Scan for the cell matching the given text and deliver its (x, y) coordinate at center. 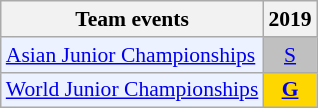
S (290, 55)
World Junior Championships (132, 90)
G (290, 90)
Team events (132, 19)
2019 (290, 19)
Asian Junior Championships (132, 55)
